From the cell containing the given text, extract its center point as (x, y) coordinate. 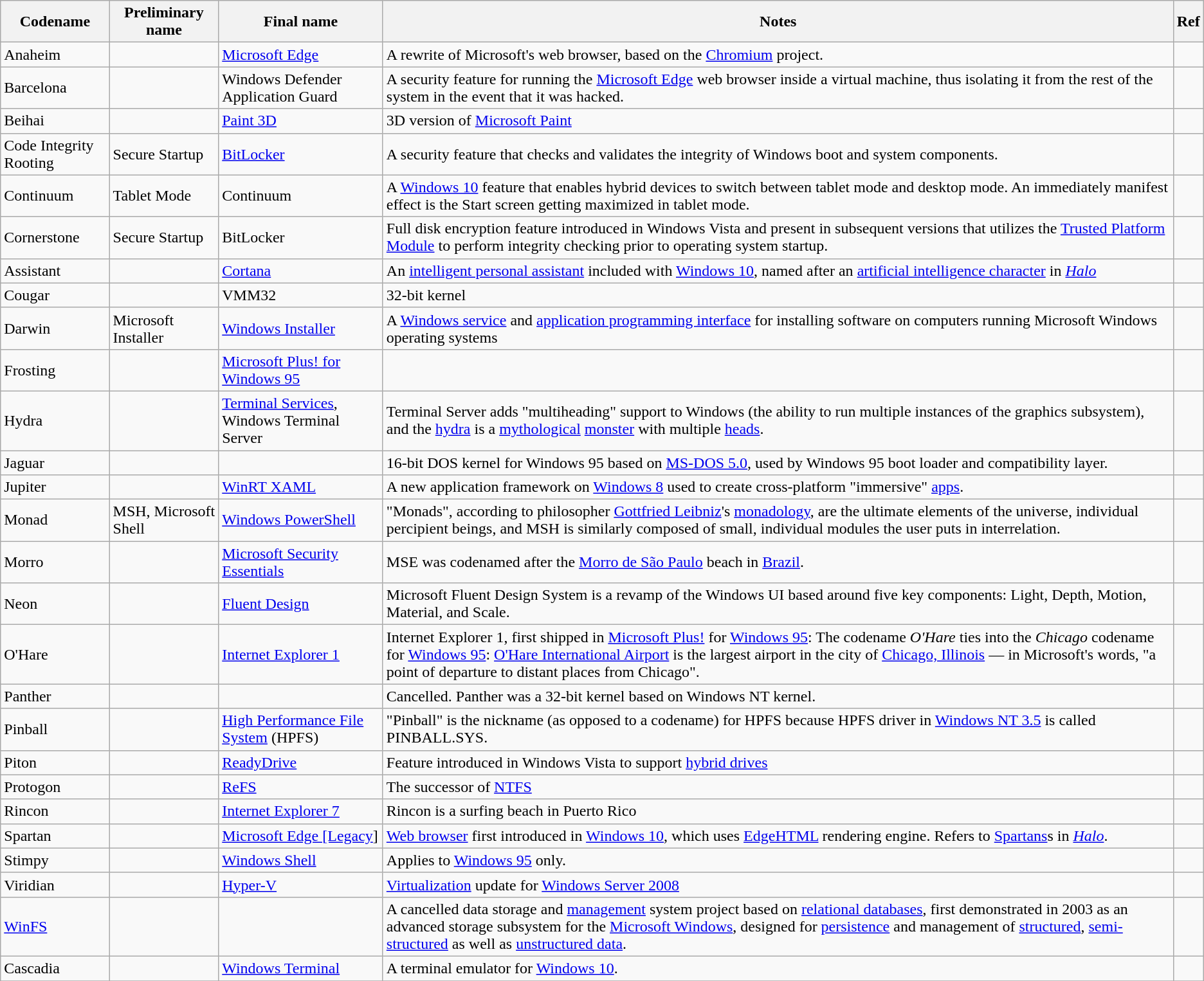
Windows PowerShell (301, 521)
MSH, Microsoft Shell (164, 521)
Cascadia (55, 968)
Web browser first introduced in Windows 10, which uses EdgeHTML rendering engine. Refers to Spartanss in Halo. (778, 836)
Ref (1189, 22)
MSE was codenamed after the Morro de São Paulo beach in Brazil. (778, 562)
Applies to Windows 95 only. (778, 860)
32-bit kernel (778, 295)
WinRT XAML (301, 487)
A security feature that checks and validates the integrity of Windows boot and system components. (778, 154)
The successor of NTFS (778, 787)
Jupiter (55, 487)
Feature introduced in Windows Vista to support hybrid drives (778, 762)
Microsoft Security Essentials (301, 562)
Neon (55, 604)
Windows Installer (301, 328)
Preliminary name (164, 22)
Fluent Design (301, 604)
3D version of Microsoft Paint (778, 121)
Viridian (55, 885)
Barcelona (55, 87)
Notes (778, 22)
Frosting (55, 370)
Cortana (301, 271)
O'Hare (55, 654)
Rincon (55, 811)
Monad (55, 521)
Pinball (55, 729)
Cancelled. Panther was a 32-bit kernel based on Windows NT kernel. (778, 696)
Beihai (55, 121)
Piton (55, 762)
Protogon (55, 787)
Darwin (55, 328)
Microsoft Fluent Design System is a revamp of the Windows UI based around five key components: Light, Depth, Motion, Material, and Scale. (778, 604)
Internet Explorer 1 (301, 654)
Microsoft Edge [Legacy] (301, 836)
Panther (55, 696)
ReFS (301, 787)
Hyper-V (301, 885)
Internet Explorer 7 (301, 811)
Rincon is a surfing beach in Puerto Rico (778, 811)
Assistant (55, 271)
WinFS (55, 926)
Anaheim (55, 55)
Microsoft Edge (301, 55)
Spartan (55, 836)
Codename (55, 22)
High Performance File System (HPFS) (301, 729)
A Windows service and application programming interface for installing software on computers running Microsoft Windows operating systems (778, 328)
Paint 3D (301, 121)
Morro (55, 562)
Terminal Services, Windows Terminal Server (301, 420)
A terminal emulator for Windows 10. (778, 968)
Windows Terminal (301, 968)
Microsoft Plus! for Windows 95 (301, 370)
A new application framework on Windows 8 used to create cross-platform "immersive" apps. (778, 487)
Jaguar (55, 462)
Final name (301, 22)
VMM32 (301, 295)
An intelligent personal assistant included with Windows 10, named after an artificial intelligence character in Halo (778, 271)
Windows Shell (301, 860)
Cornerstone (55, 238)
Virtualization update for Windows Server 2008 (778, 885)
16-bit DOS kernel for Windows 95 based on MS-DOS 5.0, used by Windows 95 boot loader and compatibility layer. (778, 462)
Windows Defender Application Guard (301, 87)
Microsoft Installer (164, 328)
Hydra (55, 420)
Stimpy (55, 860)
A rewrite of Microsoft's web browser, based on the Chromium project. (778, 55)
Tablet Mode (164, 195)
ReadyDrive (301, 762)
Cougar (55, 295)
"Pinball" is the nickname (as opposed to a codename) for HPFS because HPFS driver in Windows NT 3.5 is called PINBALL.SYS. (778, 729)
Code Integrity Rooting (55, 154)
